Identify which cell holds the provided text, then report its (x, y) central coordinate. 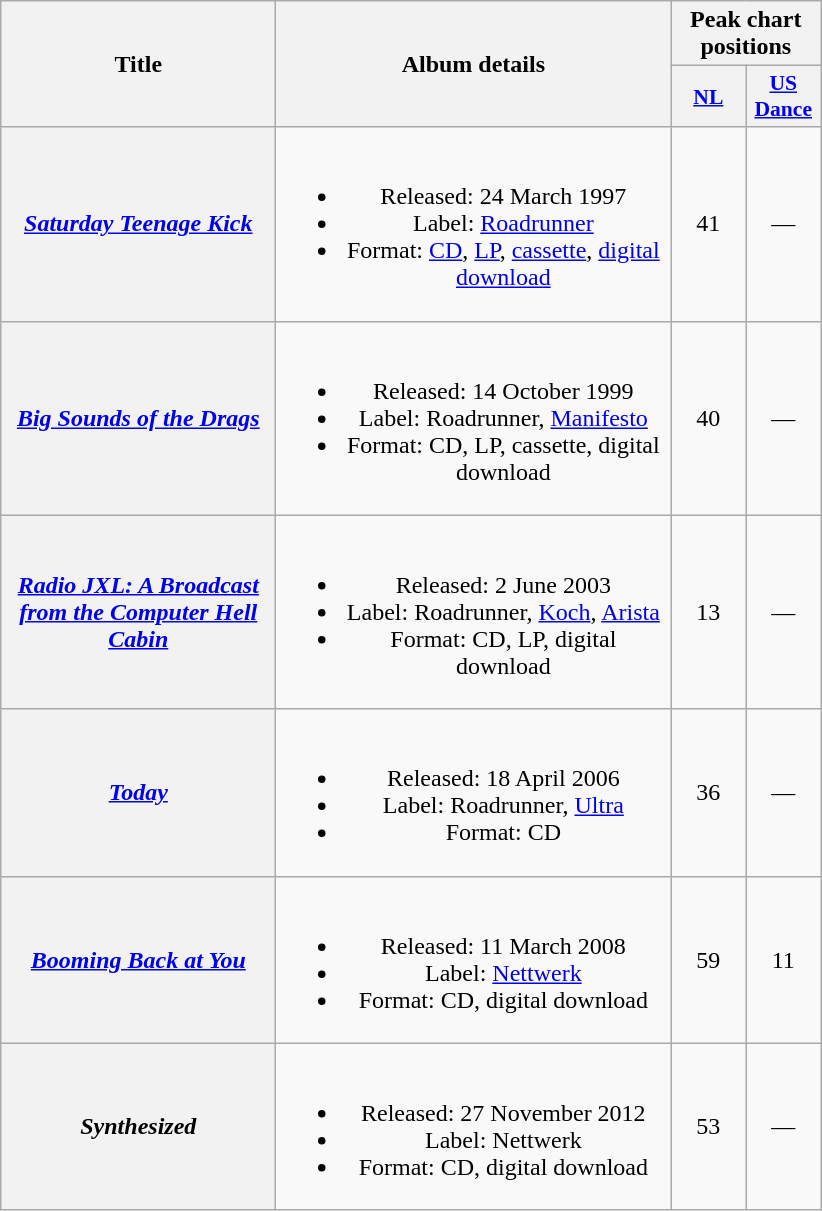
Released: 11 March 2008Label: NettwerkFormat: CD, digital download (474, 960)
40 (708, 418)
53 (708, 1126)
Saturday Teenage Kick (138, 224)
Released: 18 April 2006Label: Roadrunner, UltraFormat: CD (474, 792)
59 (708, 960)
Released: 2 June 2003Label: Roadrunner, Koch, AristaFormat: CD, LP, digital download (474, 612)
Booming Back at You (138, 960)
41 (708, 224)
11 (784, 960)
Synthesized (138, 1126)
Released: 14 October 1999Label: Roadrunner, ManifestoFormat: CD, LP, cassette, digital download (474, 418)
Radio JXL: A Broadcast from the Computer Hell Cabin (138, 612)
Title (138, 64)
36 (708, 792)
NL (708, 96)
Released: 24 March 1997Label: RoadrunnerFormat: CD, LP, cassette, digital download (474, 224)
Peak chart positions (746, 34)
13 (708, 612)
Released: 27 November 2012Label: NettwerkFormat: CD, digital download (474, 1126)
Big Sounds of the Drags (138, 418)
USDance (784, 96)
Album details (474, 64)
Today (138, 792)
